Capture the cell that displays the provided text and extract its (X, Y) central coordinate. 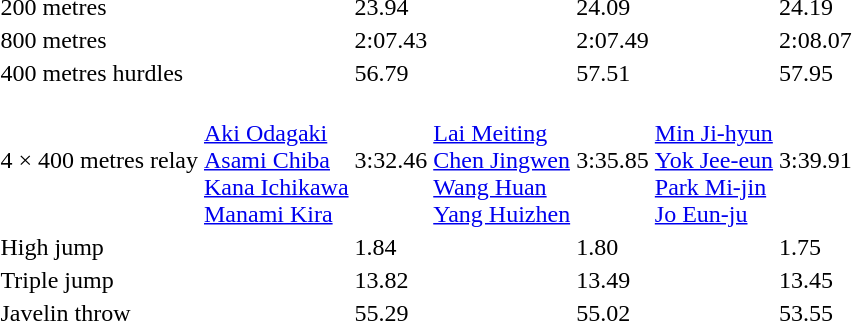
13.49 (613, 280)
Aki OdagakiAsami ChibaKana IchikawaManami Kira (276, 160)
Min Ji-hyunYok Jee-eunPark Mi-jinJo Eun-ju (714, 160)
57.51 (613, 73)
1.84 (391, 247)
2:07.43 (391, 40)
3:35.85 (613, 160)
Lai MeitingChen JingwenWang HuanYang Huizhen (502, 160)
56.79 (391, 73)
1.80 (613, 247)
2:07.49 (613, 40)
3:32.46 (391, 160)
13.82 (391, 280)
